Pinpoint the cell where the given text exists, returning its (X, Y) midpoint coordinate. 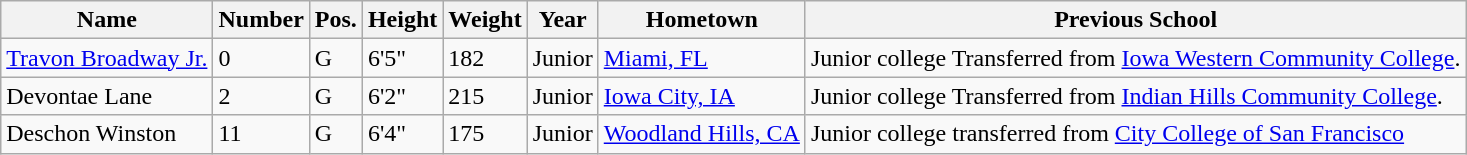
6'4" (402, 134)
Miami, FL (702, 58)
Junior college Transferred from Indian Hills Community College. (1136, 96)
175 (485, 134)
Year (562, 20)
Deschon Winston (107, 134)
182 (485, 58)
Previous School (1136, 20)
Junior college Transferred from Iowa Western Community College. (1136, 58)
Name (107, 20)
Pos. (336, 20)
0 (261, 58)
Iowa City, IA (702, 96)
Height (402, 20)
2 (261, 96)
Number (261, 20)
6'2" (402, 96)
215 (485, 96)
6'5" (402, 58)
Devontae Lane (107, 96)
Travon Broadway Jr. (107, 58)
Junior college transferred from City College of San Francisco (1136, 134)
Weight (485, 20)
11 (261, 134)
Woodland Hills, CA (702, 134)
Hometown (702, 20)
